From the cell containing the given text, extract its center point as (X, Y) coordinate. 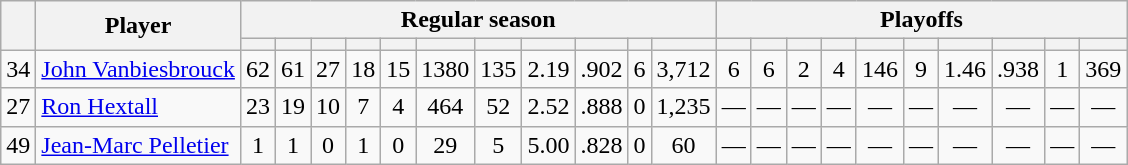
369 (1104, 69)
29 (446, 145)
2 (804, 69)
Player (138, 26)
Regular season (478, 20)
7 (364, 107)
2.52 (548, 107)
9 (920, 69)
23 (258, 107)
5.00 (548, 145)
John Vanbiesbrouck (138, 69)
135 (498, 69)
52 (498, 107)
19 (292, 107)
10 (328, 107)
1.46 (964, 69)
464 (446, 107)
Ron Hextall (138, 107)
49 (18, 145)
3,712 (684, 69)
.902 (602, 69)
1,235 (684, 107)
1380 (446, 69)
15 (398, 69)
60 (684, 145)
34 (18, 69)
62 (258, 69)
Playoffs (922, 20)
.888 (602, 107)
5 (498, 145)
2.19 (548, 69)
18 (364, 69)
.938 (1018, 69)
Jean-Marc Pelletier (138, 145)
61 (292, 69)
.828 (602, 145)
146 (880, 69)
